Search for the cell housing the specified text and yield its [x, y] center coordinate. 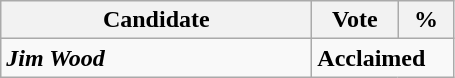
Vote [355, 20]
Candidate [156, 20]
Jim Wood [156, 58]
Acclaimed [383, 58]
% [426, 20]
